Return [x, y] of the center of cell containing provided text 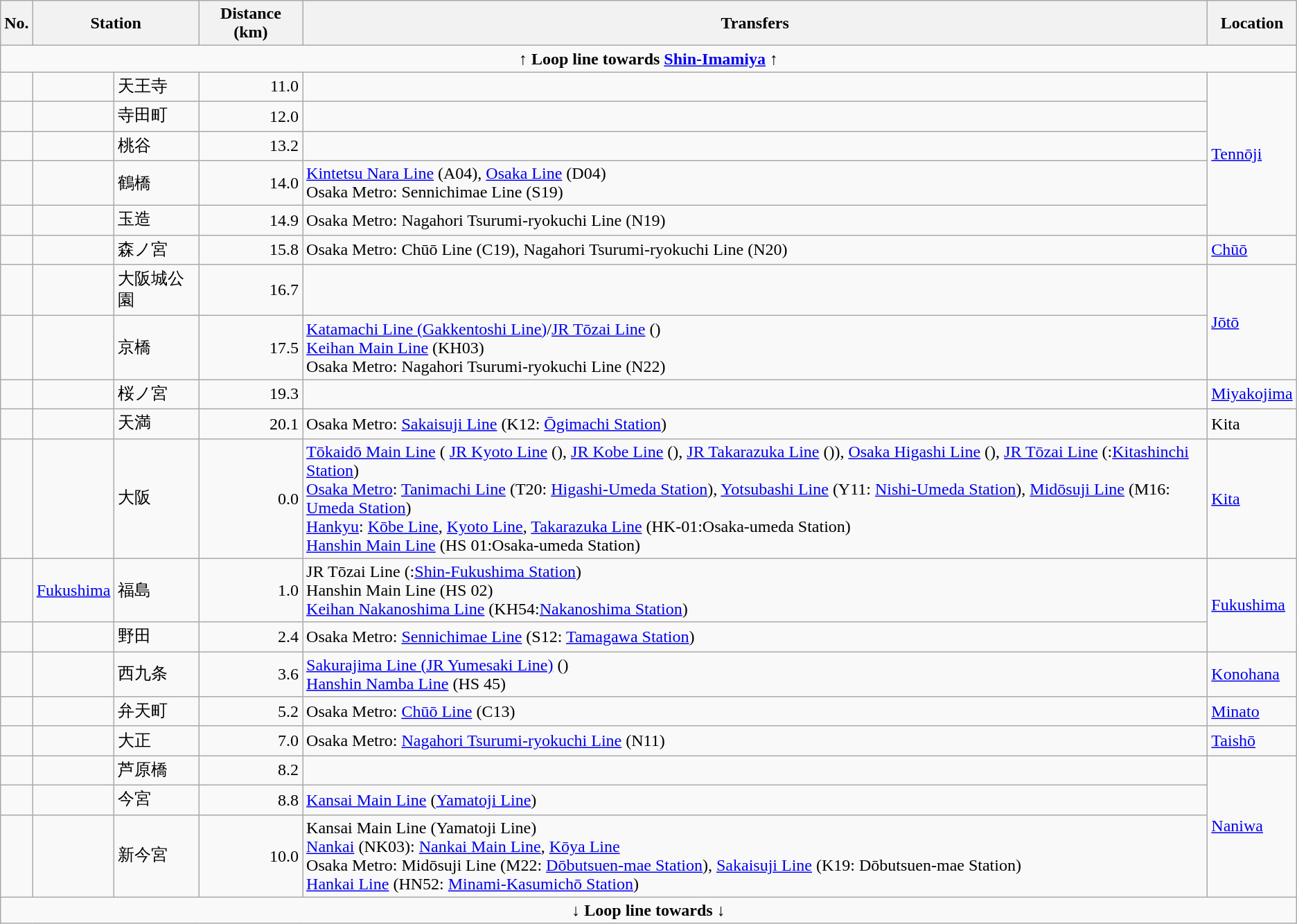
芦原橋 [157, 770]
大阪城公園 [157, 290]
11.0 [251, 87]
Kansai Main Line (Yamatoji Line) [755, 799]
0.0 [251, 499]
Osaka Metro: Sakaisuji Line (K12: Ōgimachi Station) [755, 424]
12.0 [251, 116]
1.0 [251, 590]
Katamachi Line (Gakkentoshi Line)/JR Tōzai Line () Keihan Main Line (KH03)Osaka Metro: Nagahori Tsurumi-ryokuchi Line (N22) [755, 348]
寺田町 [157, 116]
大阪 [157, 499]
3.6 [251, 675]
西九条 [157, 675]
↓ Loop line towards ↓ [648, 910]
京橋 [157, 348]
Osaka Metro: Chūō Line (C19), Nagahori Tsurumi-ryokuchi Line (N20) [755, 249]
Osaka Metro: Nagahori Tsurumi-ryokuchi Line (N19) [755, 220]
Minato [1252, 712]
Osaka Metro: Chūō Line (C13) [755, 712]
Osaka Metro: Sennichimae Line (S12: Tamagawa Station) [755, 637]
天王寺 [157, 87]
2.4 [251, 637]
Sakurajima Line (JR Yumesaki Line) () Hanshin Namba Line (HS 45) [755, 675]
Taishō [1252, 741]
Location [1252, 24]
福島 [157, 590]
20.1 [251, 424]
↑ Loop line towards Shin-Imamiya ↑ [648, 59]
Konohana [1252, 675]
森ノ宮 [157, 249]
Station [116, 24]
10.0 [251, 856]
19.3 [251, 395]
桃谷 [157, 145]
Miyakojima [1252, 395]
天満 [157, 424]
玉造 [157, 220]
Transfers [755, 24]
15.8 [251, 249]
弁天町 [157, 712]
Kintetsu Nara Line (A04), Osaka Line (D04)Osaka Metro: Sennichimae Line (S19) [755, 183]
Naniwa [1252, 826]
8.8 [251, 799]
8.2 [251, 770]
No. [17, 24]
14.9 [251, 220]
大正 [157, 741]
13.2 [251, 145]
14.0 [251, 183]
野田 [157, 637]
Chūō [1252, 249]
鶴橋 [157, 183]
JR Tōzai Line (:Shin-Fukushima Station) Hanshin Main Line (HS 02) Keihan Nakanoshima Line (KH54:Nakanoshima Station) [755, 590]
16.7 [251, 290]
5.2 [251, 712]
今宮 [157, 799]
新今宮 [157, 856]
Tennōji [1252, 154]
Distance (km) [251, 24]
17.5 [251, 348]
7.0 [251, 741]
Jōtō [1252, 322]
桜ノ宮 [157, 395]
Osaka Metro: Nagahori Tsurumi-ryokuchi Line (N11) [755, 741]
